Scan for the cell matching the given text and deliver its (X, Y) coordinate at center. 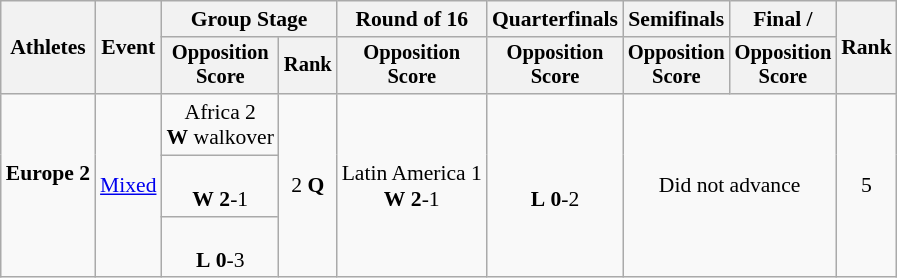
Semifinals (676, 19)
L 0-3 (220, 248)
Round of 16 (412, 19)
5 (866, 186)
2 Q (308, 186)
W 2-1 (220, 186)
Latin America 1W 2-1 (412, 186)
Quarterfinals (555, 19)
Mixed (128, 186)
Athletes (48, 48)
Event (128, 48)
Did not advance (730, 186)
L 0-2 (555, 186)
Group Stage (250, 19)
Europe 2 (48, 186)
Final / (784, 19)
Africa 2W walkover (220, 124)
